Detect which cell encompasses the target text, then output its (X, Y) center coordinate. 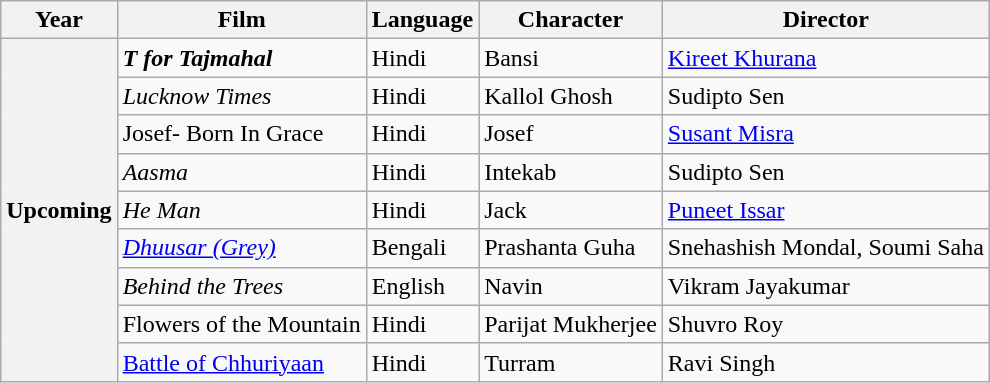
Language (422, 20)
Kallol Ghosh (571, 96)
Josef- Born In Grace (242, 134)
Prashanta Guha (571, 248)
Bengali (422, 248)
Director (826, 20)
English (422, 286)
Year (59, 20)
Snehashish Mondal, Soumi Saha (826, 248)
Josef (571, 134)
Intekab (571, 172)
Parijat Mukherjee (571, 324)
Battle of Chhuriyaan (242, 362)
Ravi Singh (826, 362)
Bansi (571, 58)
Aasma (242, 172)
Susant Misra (826, 134)
He Man (242, 210)
Turram (571, 362)
Upcoming (59, 210)
Character (571, 20)
Navin (571, 286)
T for Tajmahal (242, 58)
Puneet Issar (826, 210)
Dhuusar (Grey) (242, 248)
Film (242, 20)
Shuvro Roy (826, 324)
Vikram Jayakumar (826, 286)
Kireet Khurana (826, 58)
Behind the Trees (242, 286)
Lucknow Times (242, 96)
Flowers of the Mountain (242, 324)
Jack (571, 210)
